Detect which cell encompasses the target text, then output its [x, y] center coordinate. 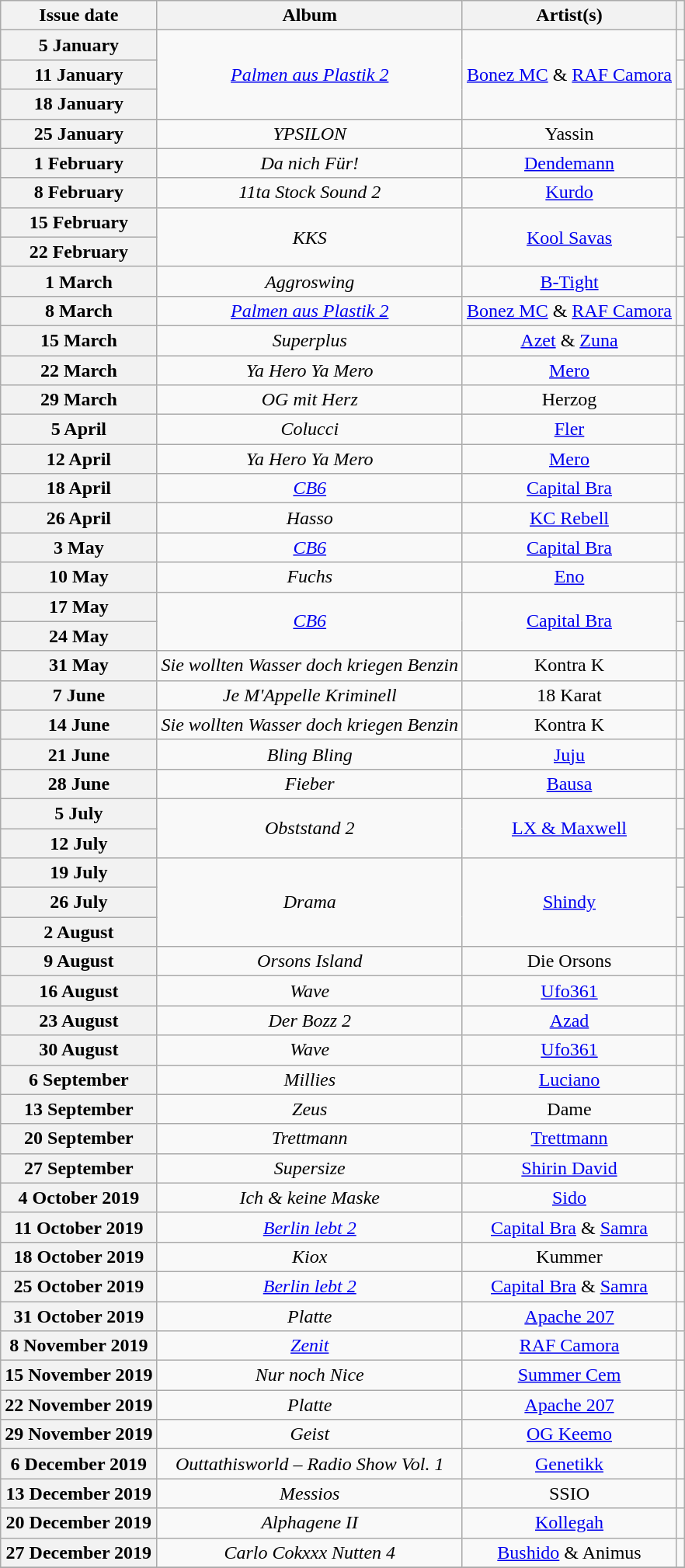
9 August [79, 961]
1 February [79, 163]
Juju [569, 754]
28 June [79, 784]
18 April [79, 488]
Issue date [79, 16]
20 September [79, 1139]
22 November 2019 [79, 1405]
11ta Stock Sound 2 [309, 193]
Ich & keine Maske [309, 1198]
Dendemann [569, 163]
15 March [79, 340]
30 August [79, 1050]
5 July [79, 813]
Bushido & Animus [569, 1552]
8 February [79, 193]
22 March [79, 370]
Azad [569, 1020]
18 Karat [569, 695]
LX & Maxwell [569, 828]
Artist(s) [569, 16]
KC Rebell [569, 518]
18 October 2019 [79, 1257]
Orsons Island [309, 961]
Obststand 2 [309, 828]
31 May [79, 666]
OG Keemo [569, 1434]
Kollegah [569, 1523]
11 January [79, 75]
Zeus [309, 1109]
25 October 2019 [79, 1286]
Luciano [569, 1080]
OG mit Herz [309, 400]
Drama [309, 902]
7 June [79, 695]
Die Orsons [569, 961]
Messios [309, 1493]
Album [309, 16]
26 July [79, 902]
4 October 2019 [79, 1198]
31 October 2019 [79, 1316]
22 February [79, 252]
21 June [79, 754]
8 March [79, 311]
18 January [79, 104]
16 August [79, 991]
15 November 2019 [79, 1375]
26 April [79, 518]
10 May [79, 577]
Bling Bling [309, 754]
Kiox [309, 1257]
23 August [79, 1020]
Shindy [569, 902]
25 January [79, 134]
2 August [79, 932]
14 June [79, 725]
Summer Cem [569, 1375]
Kurdo [569, 193]
Genetikk [569, 1464]
Herzog [569, 400]
Sido [569, 1198]
Zenit [309, 1346]
Superplus [309, 340]
Supersize [309, 1168]
Carlo Cokxxx Nutten 4 [309, 1552]
B-Tight [569, 281]
Bausa [569, 784]
27 December 2019 [79, 1552]
Fuchs [309, 577]
1 March [79, 281]
RAF Camora [569, 1346]
Eno [569, 577]
Azet & Zuna [569, 340]
Shirin David [569, 1168]
KKS [309, 237]
Da nich Für! [309, 163]
Je M'Appelle Kriminell [309, 695]
Kool Savas [569, 237]
5 January [79, 45]
13 September [79, 1109]
20 December 2019 [79, 1523]
6 September [79, 1080]
Nur noch Nice [309, 1375]
17 May [79, 607]
Kummer [569, 1257]
11 October 2019 [79, 1227]
YPSILON [309, 134]
Fler [569, 429]
6 December 2019 [79, 1464]
13 December 2019 [79, 1493]
19 July [79, 873]
Hasso [309, 518]
SSIO [569, 1493]
Colucci [309, 429]
Geist [309, 1434]
Dame [569, 1109]
3 May [79, 548]
Millies [309, 1080]
12 April [79, 459]
29 November 2019 [79, 1434]
Outtathisworld – Radio Show Vol. 1 [309, 1464]
5 April [79, 429]
Alphagene II [309, 1523]
8 November 2019 [79, 1346]
Aggroswing [309, 281]
29 March [79, 400]
Fieber [309, 784]
12 July [79, 843]
27 September [79, 1168]
15 February [79, 222]
Der Bozz 2 [309, 1020]
Yassin [569, 134]
24 May [79, 636]
